Provide the [x, y] coordinate of the cell's center where the given text is located.  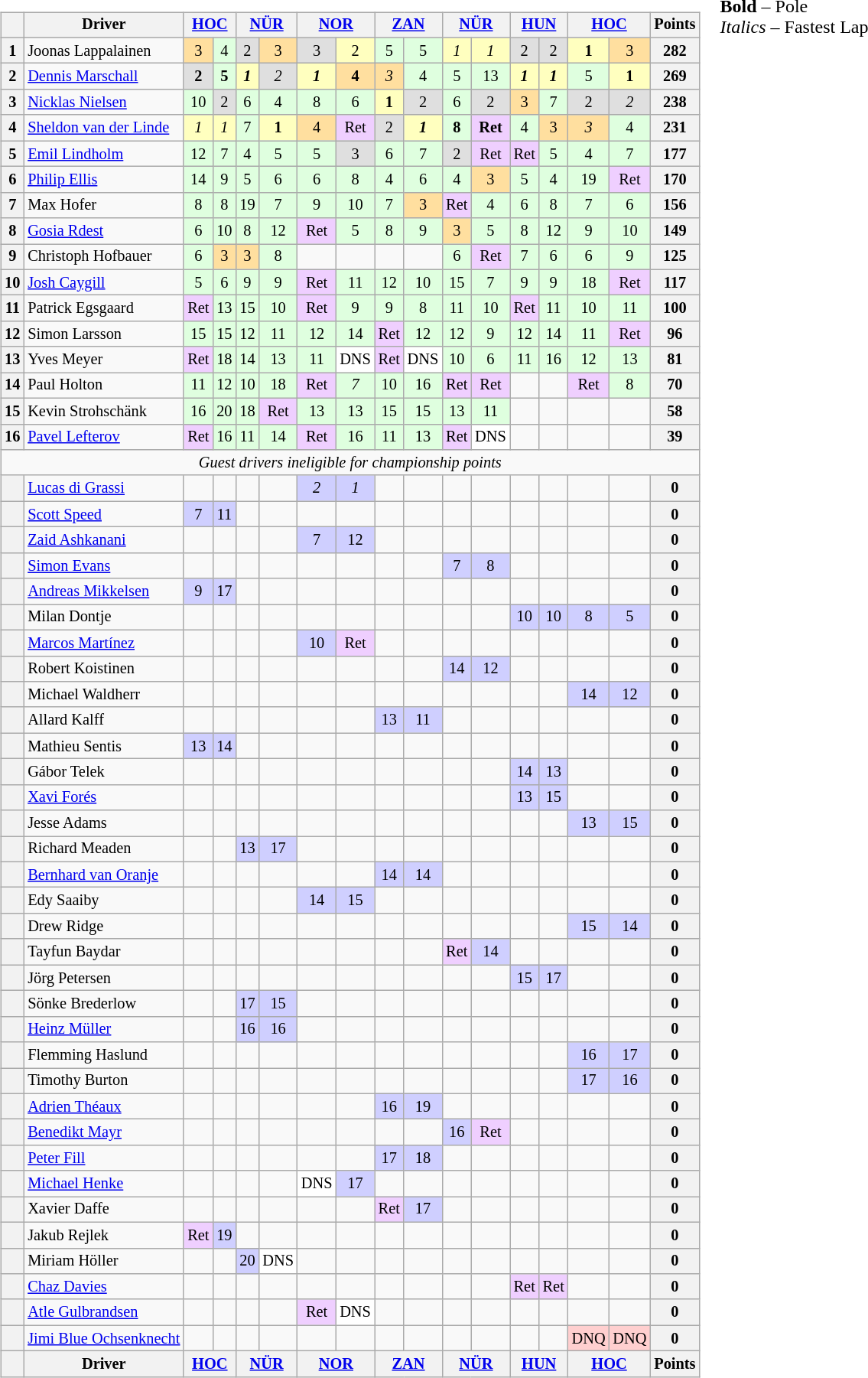
Andreas Mikkelsen [104, 591]
Dennis Marschall [104, 77]
238 [675, 103]
Paul Holton [104, 386]
Nicklas Nielsen [104, 103]
Scott Speed [104, 514]
Allard Kalff [104, 720]
Heinz Müller [104, 1029]
231 [675, 128]
Jimi Blue Ochsenknecht [104, 1338]
Jesse Adams [104, 823]
Tayfun Baydar [104, 952]
117 [675, 282]
Joonas Lappalainen [104, 50]
Bernhard van Oranje [104, 875]
Pavel Lefterov [104, 437]
Max Hofer [104, 205]
Simon Evans [104, 565]
Xavi Forés [104, 797]
70 [675, 386]
177 [675, 154]
Peter Fill [104, 1158]
Yves Meyer [104, 360]
Gosia Rdest [104, 231]
Gábor Telek [104, 772]
Simon Larsson [104, 334]
Mathieu Sentis [104, 746]
Benedikt Mayr [104, 1132]
Edy Saaiby [104, 901]
Josh Caygill [104, 282]
Chaz Davies [104, 1287]
Christoph Hofbauer [104, 257]
Marcos Martínez [104, 643]
Jakub Rejlek [104, 1235]
Jörg Petersen [104, 978]
39 [675, 437]
Emil Lindholm [104, 154]
282 [675, 50]
Timothy Burton [104, 1081]
Michael Henke [104, 1184]
Xavier Daffe [104, 1210]
149 [675, 231]
96 [675, 334]
Zaid Ashkanani [104, 540]
Sönke Brederlow [104, 1004]
Adrien Théaux [104, 1106]
Atle Gulbrandsen [104, 1312]
Milan Dontje [104, 617]
Kevin Strohschänk [104, 411]
170 [675, 180]
Philip Ellis [104, 180]
156 [675, 205]
Flemming Haslund [104, 1055]
Richard Meaden [104, 849]
269 [675, 77]
58 [675, 411]
Michael Waldherr [104, 695]
125 [675, 257]
Drew Ridge [104, 927]
Robert Koistinen [104, 669]
Miriam Höller [104, 1261]
100 [675, 308]
Patrick Egsgaard [104, 308]
81 [675, 360]
Guest drivers ineligible for championship points [350, 463]
Sheldon van der Linde [104, 128]
Lucas di Grassi [104, 488]
